Detect which cell encompasses the target text, then output its [X, Y] center coordinate. 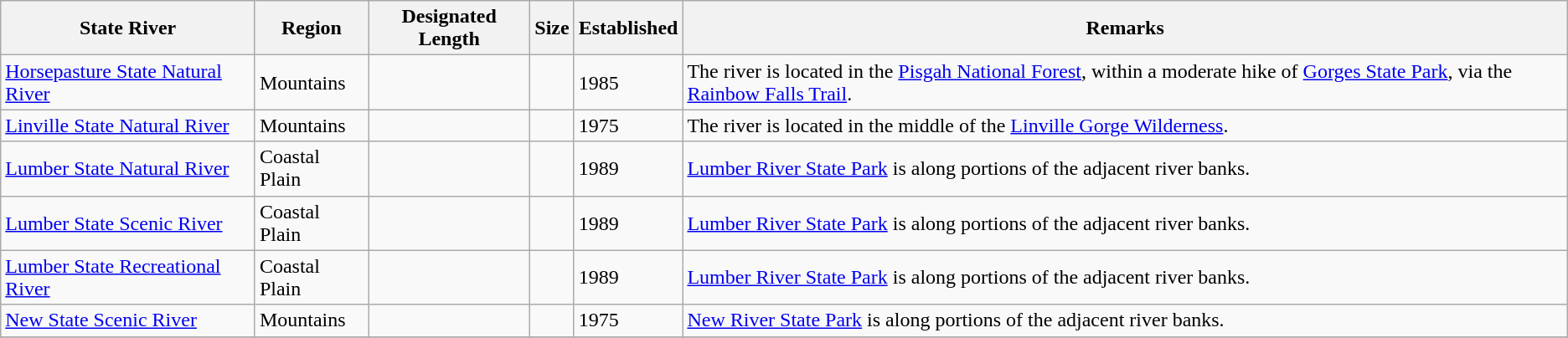
The river is located in the Pisgah National Forest, within a moderate hike of Gorges State Park, via the Rainbow Falls Trail. [1125, 82]
Region [312, 28]
Lumber State Recreational River [128, 278]
Lumber State Natural River [128, 169]
Horsepasture State Natural River [128, 82]
Designated Length [449, 28]
Lumber State Scenic River [128, 223]
New River State Park is along portions of the adjacent river banks. [1125, 320]
State River [128, 28]
The river is located in the middle of the Linville Gorge Wilderness. [1125, 125]
Linville State Natural River [128, 125]
New State Scenic River [128, 320]
Size [552, 28]
1985 [628, 82]
Established [628, 28]
Remarks [1125, 28]
